Provide the (x, y) coordinate of the cell's center where the given text is located.  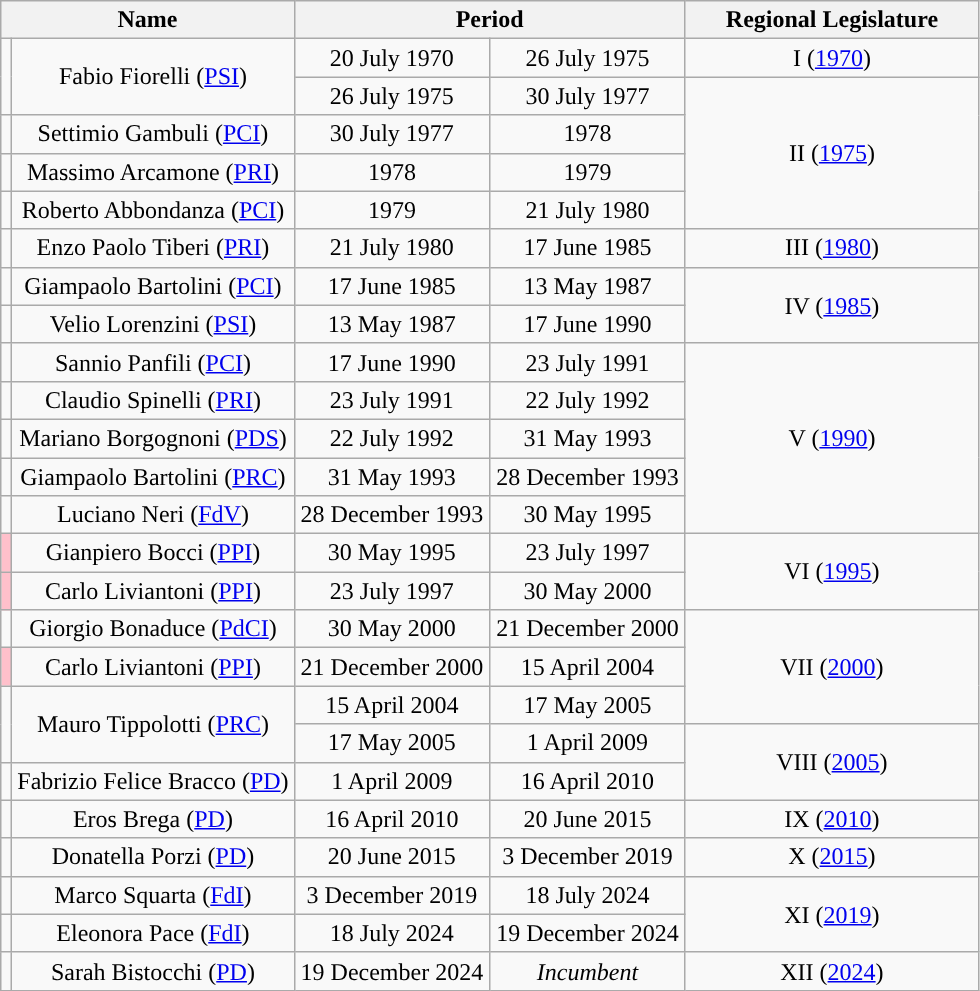
Regional Legislature (832, 20)
Fabio Fiorelli (PSI) (153, 77)
III (1980) (832, 248)
Sannio Panfili (PCI) (153, 362)
Eleonora Pace (FdI) (153, 933)
Velio Lorenzini (PSI) (153, 324)
IX (2010) (832, 819)
VIII (2005) (832, 762)
Marco Squarta (FdI) (153, 895)
Mauro Tippolotti (PRC) (153, 724)
V (1990) (832, 438)
XI (2019) (832, 914)
Roberto Abbondanza (PCI) (153, 210)
Giampaolo Bartolini (PCI) (153, 286)
Eros Brega (PD) (153, 819)
Luciano Neri (FdV) (153, 515)
Mariano Borgognoni (PDS) (153, 438)
IV (1985) (832, 305)
Giorgio Bonaduce (PdCI) (153, 629)
I (1970) (832, 58)
Settimio Gambuli (PCI) (153, 134)
Name (148, 20)
XII (2024) (832, 971)
Incumbent (588, 971)
Enzo Paolo Tiberi (PRI) (153, 248)
Donatella Porzi (PD) (153, 857)
Sarah Bistocchi (PD) (153, 971)
VII (2000) (832, 667)
Claudio Spinelli (PRI) (153, 400)
Gianpiero Bocci (PPI) (153, 553)
Giampaolo Bartolini (PRC) (153, 477)
Fabrizio Felice Bracco (PD) (153, 781)
20 July 1970 (392, 58)
Period (490, 20)
VI (1995) (832, 572)
Massimo Arcamone (PRI) (153, 172)
II (1975) (832, 153)
X (2015) (832, 857)
